Provide the [x, y] coordinate of the cell's center where the given text is located.  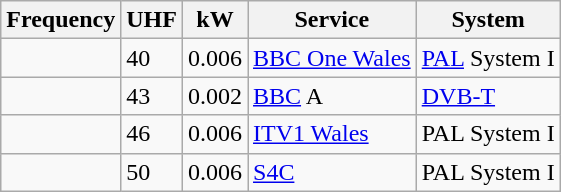
Frequency [61, 20]
UHF [152, 20]
kW [214, 20]
46 [152, 134]
50 [152, 172]
System [488, 20]
DVB-T [488, 96]
BBC One Wales [332, 58]
43 [152, 96]
S4C [332, 172]
BBC A [332, 96]
Service [332, 20]
40 [152, 58]
ITV1 Wales [332, 134]
0.002 [214, 96]
